For the text-containing cell, return its midpoint in [x, y] coordinate format. 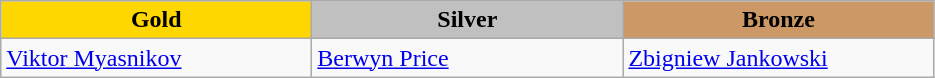
Bronze [778, 20]
Viktor Myasnikov [156, 58]
Gold [156, 20]
Berwyn Price [468, 58]
Zbigniew Jankowski [778, 58]
Silver [468, 20]
